Output the [x, y] coordinate of the center of the cell containing the given text.  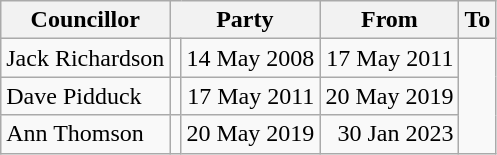
30 Jan 2023 [390, 134]
14 May 2008 [250, 58]
Party [245, 20]
Jack Richardson [86, 58]
Councillor [86, 20]
Ann Thomson [86, 134]
To [478, 20]
Dave Pidduck [86, 96]
From [390, 20]
